Locate the cell with the specified text and output its (X, Y) center coordinate. 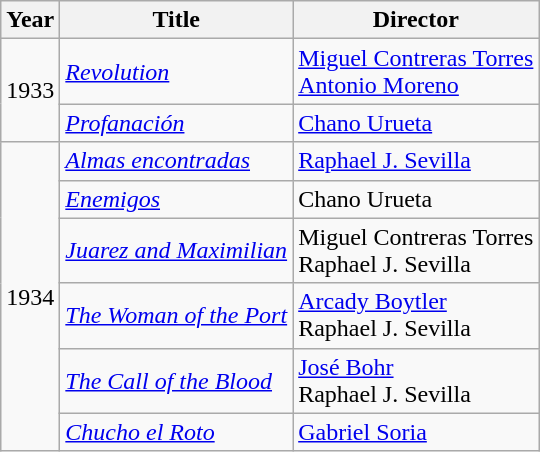
José BohrRaphael J. Sevilla (416, 380)
Almas encontradas (176, 161)
1934 (30, 296)
Raphael J. Sevilla (416, 161)
Juarez and Maximilian (176, 250)
Title (176, 20)
Chucho el Roto (176, 432)
Arcady BoytlerRaphael J. Sevilla (416, 316)
Enemigos (176, 199)
1933 (30, 90)
Year (30, 20)
Gabriel Soria (416, 432)
The Woman of the Port (176, 316)
Director (416, 20)
Revolution (176, 72)
Miguel Contreras TorresAntonio Moreno (416, 72)
Profanación (176, 123)
The Call of the Blood (176, 380)
Miguel Contreras TorresRaphael J. Sevilla (416, 250)
